Determine the [x, y] coordinate at the center of the cell enclosing the given text.  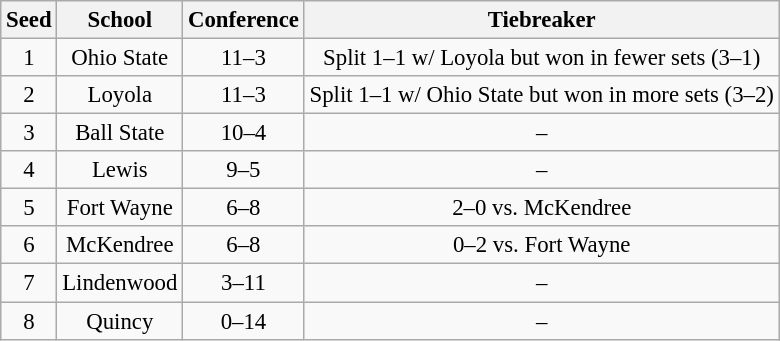
1 [29, 58]
McKendree [120, 245]
Tiebreaker [542, 20]
9–5 [244, 170]
10–4 [244, 133]
Ohio State [120, 58]
3 [29, 133]
7 [29, 283]
4 [29, 170]
2 [29, 95]
Ball State [120, 133]
Split 1–1 w/ Ohio State but won in more sets (3–2) [542, 95]
Loyola [120, 95]
8 [29, 321]
6 [29, 245]
Conference [244, 20]
Split 1–1 w/ Loyola but won in fewer sets (3–1) [542, 58]
Seed [29, 20]
0–2 vs. Fort Wayne [542, 245]
3–11 [244, 283]
Quincy [120, 321]
Lewis [120, 170]
School [120, 20]
Lindenwood [120, 283]
0–14 [244, 321]
Fort Wayne [120, 208]
2–0 vs. McKendree [542, 208]
5 [29, 208]
